Identify which cell holds the provided text, then report its [X, Y] central coordinate. 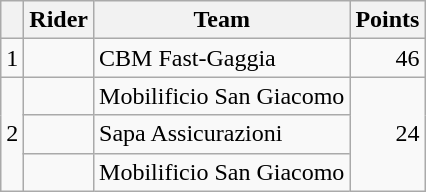
Rider [59, 20]
1 [12, 58]
Sapa Assicurazioni [222, 134]
46 [388, 58]
24 [388, 134]
CBM Fast-Gaggia [222, 58]
2 [12, 134]
Points [388, 20]
Team [222, 20]
